Return the (x, y) coordinate for the center point of the cell that contains the specified text.  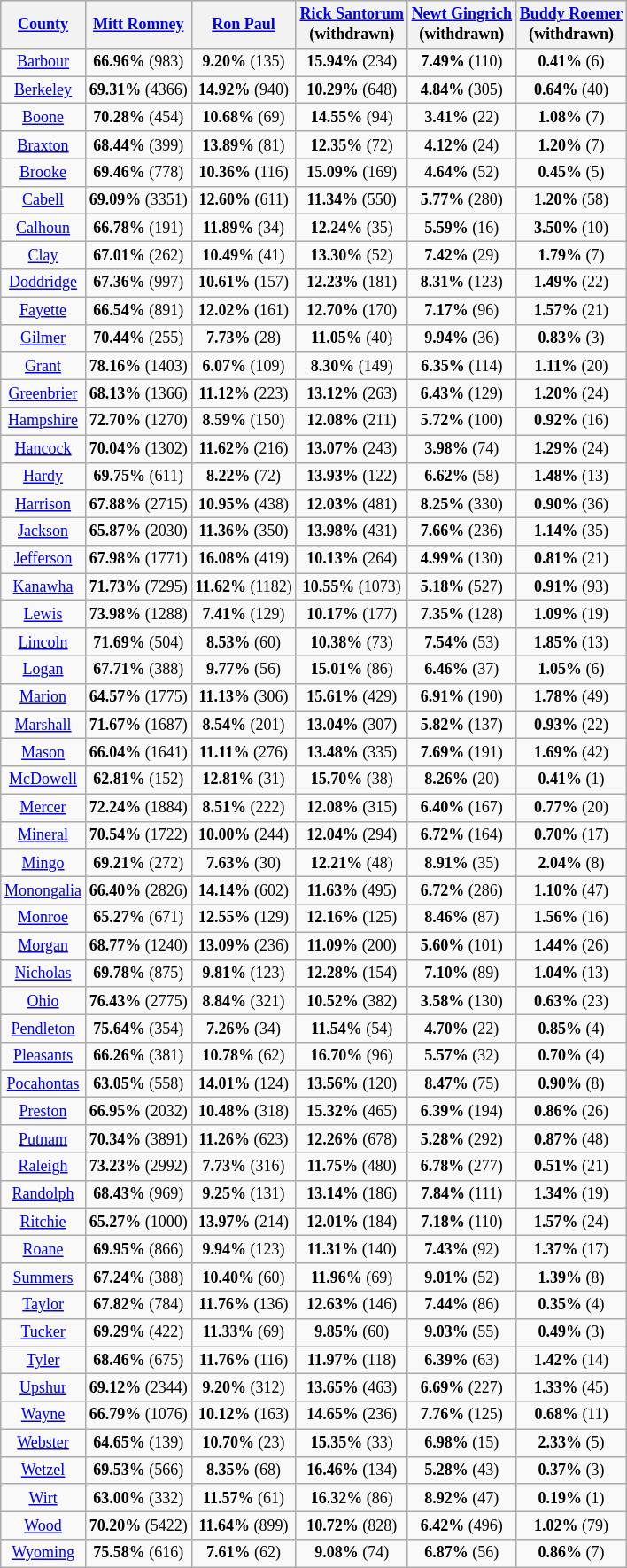
69.75% (611) (138, 477)
0.83% (3) (570, 338)
8.35% (68) (244, 1471)
12.81% (31) (244, 780)
0.68% (11) (570, 1416)
1.02% (79) (570, 1525)
69.31% (4366) (138, 90)
7.18% (110) (461, 1223)
Pleasants (43, 1056)
13.04% (307) (352, 725)
67.36% (997) (138, 283)
71.73% (7295) (138, 586)
11.63% (495) (352, 891)
7.26% (34) (244, 1028)
69.29% (422) (138, 1332)
7.43% (92) (461, 1249)
3.50% (10) (570, 227)
0.37% (3) (570, 1471)
15.01% (86) (352, 670)
Ritchie (43, 1223)
Wirt (43, 1497)
1.20% (24) (570, 393)
66.79% (1076) (138, 1416)
66.78% (191) (138, 227)
6.91% (190) (461, 696)
Pendleton (43, 1028)
6.39% (194) (461, 1111)
11.62% (1182) (244, 586)
10.48% (318) (244, 1111)
1.09% (19) (570, 615)
11.97% (118) (352, 1361)
68.77% (1240) (138, 946)
7.17% (96) (461, 310)
0.93% (22) (570, 725)
1.34% (19) (570, 1194)
Wetzel (43, 1471)
62.81% (152) (138, 780)
63.05% (558) (138, 1084)
68.44% (399) (138, 145)
11.89% (34) (244, 227)
1.04% (13) (570, 973)
0.49% (3) (570, 1332)
Cabell (43, 200)
Hampshire (43, 422)
15.70% (38) (352, 780)
11.09% (200) (352, 946)
Brooke (43, 172)
11.31% (140) (352, 1249)
16.70% (96) (352, 1056)
10.72% (828) (352, 1525)
0.86% (26) (570, 1111)
65.87% (2030) (138, 532)
71.67% (1687) (138, 725)
0.90% (8) (570, 1084)
67.71% (388) (138, 670)
3.41% (22) (461, 117)
11.57% (61) (244, 1497)
11.05% (40) (352, 338)
4.84% (305) (461, 90)
1.42% (14) (570, 1361)
67.24% (388) (138, 1277)
Webster (43, 1442)
8.30% (149) (352, 365)
6.72% (164) (461, 834)
11.12% (223) (244, 393)
73.23% (2992) (138, 1166)
5.72% (100) (461, 422)
15.35% (33) (352, 1442)
78.16% (1403) (138, 365)
13.48% (335) (352, 753)
1.20% (7) (570, 145)
66.95% (2032) (138, 1111)
9.03% (55) (461, 1332)
12.01% (184) (352, 1223)
3.58% (130) (461, 1001)
Wyoming (43, 1554)
5.59% (16) (461, 227)
10.95% (438) (244, 503)
Randolph (43, 1194)
11.34% (550) (352, 200)
4.12% (24) (461, 145)
1.37% (17) (570, 1249)
11.76% (136) (244, 1304)
0.70% (17) (570, 834)
13.09% (236) (244, 946)
Monroe (43, 918)
69.95% (866) (138, 1249)
15.94% (234) (352, 62)
9.08% (74) (352, 1554)
13.97% (214) (244, 1223)
13.93% (122) (352, 477)
1.79% (7) (570, 255)
Mason (43, 753)
6.46% (37) (461, 670)
16.46% (134) (352, 1471)
70.54% (1722) (138, 834)
Morgan (43, 946)
7.10% (89) (461, 973)
Marshall (43, 725)
3.98% (74) (461, 448)
8.25% (330) (461, 503)
16.08% (419) (244, 560)
12.26% (678) (352, 1139)
14.92% (940) (244, 90)
69.09% (3351) (138, 200)
Mercer (43, 808)
8.54% (201) (244, 725)
9.94% (123) (244, 1249)
0.87% (48) (570, 1139)
7.49% (110) (461, 62)
8.84% (321) (244, 1001)
66.26% (381) (138, 1056)
9.25% (131) (244, 1194)
10.36% (116) (244, 172)
5.77% (280) (461, 200)
66.96% (983) (138, 62)
Mineral (43, 834)
65.27% (1000) (138, 1223)
0.90% (36) (570, 503)
10.38% (73) (352, 641)
0.41% (1) (570, 780)
64.65% (139) (138, 1442)
Lincoln (43, 641)
6.72% (286) (461, 891)
75.64% (354) (138, 1028)
70.28% (454) (138, 117)
70.20% (5422) (138, 1525)
7.76% (125) (461, 1416)
Preston (43, 1111)
11.33% (69) (244, 1332)
7.63% (30) (244, 863)
Logan (43, 670)
12.16% (125) (352, 918)
11.13% (306) (244, 696)
McDowell (43, 780)
0.45% (5) (570, 172)
7.42% (29) (461, 255)
72.70% (1270) (138, 422)
11.36% (350) (244, 532)
70.04% (1302) (138, 448)
6.98% (15) (461, 1442)
2.04% (8) (570, 863)
County (43, 25)
11.76% (116) (244, 1361)
14.14% (602) (244, 891)
1.33% (45) (570, 1387)
10.68% (69) (244, 117)
0.91% (93) (570, 586)
14.55% (94) (352, 117)
0.86% (7) (570, 1554)
10.17% (177) (352, 615)
12.63% (146) (352, 1304)
69.78% (875) (138, 973)
6.07% (109) (244, 365)
15.61% (429) (352, 696)
1.05% (6) (570, 670)
Doddridge (43, 283)
0.63% (23) (570, 1001)
1.49% (22) (570, 283)
12.60% (611) (244, 200)
Clay (43, 255)
13.30% (52) (352, 255)
13.65% (463) (352, 1387)
Ohio (43, 1001)
0.77% (20) (570, 808)
10.40% (60) (244, 1277)
Raleigh (43, 1166)
Pocahontas (43, 1084)
8.92% (47) (461, 1497)
12.24% (35) (352, 227)
10.00% (244) (244, 834)
73.98% (1288) (138, 615)
67.82% (784) (138, 1304)
Barbour (43, 62)
6.87% (56) (461, 1554)
68.46% (675) (138, 1361)
5.57% (32) (461, 1056)
67.88% (2715) (138, 503)
1.20% (58) (570, 200)
5.60% (101) (461, 946)
7.54% (53) (461, 641)
Wood (43, 1525)
13.98% (431) (352, 532)
15.09% (169) (352, 172)
11.96% (69) (352, 1277)
1.29% (24) (570, 448)
Jefferson (43, 560)
5.82% (137) (461, 725)
2.33% (5) (570, 1442)
12.02% (161) (244, 310)
0.19% (1) (570, 1497)
66.04% (1641) (138, 753)
1.39% (8) (570, 1277)
11.64% (899) (244, 1525)
8.46% (87) (461, 918)
9.85% (60) (352, 1332)
10.70% (23) (244, 1442)
70.44% (255) (138, 338)
8.26% (20) (461, 780)
68.43% (969) (138, 1194)
69.46% (778) (138, 172)
1.85% (13) (570, 641)
Berkeley (43, 90)
67.01% (262) (138, 255)
14.65% (236) (352, 1416)
8.53% (60) (244, 641)
8.51% (222) (244, 808)
1.08% (7) (570, 117)
12.04% (294) (352, 834)
Taylor (43, 1304)
8.22% (72) (244, 477)
0.81% (21) (570, 560)
10.55% (1073) (352, 586)
1.78% (49) (570, 696)
Grant (43, 365)
0.51% (21) (570, 1166)
16.32% (86) (352, 1497)
12.28% (154) (352, 973)
5.18% (527) (461, 586)
66.40% (2826) (138, 891)
Newt Gingrich(withdrawn) (461, 25)
6.42% (496) (461, 1525)
12.08% (315) (352, 808)
13.14% (186) (352, 1194)
10.52% (382) (352, 1001)
4.99% (130) (461, 560)
10.49% (41) (244, 255)
8.59% (150) (244, 422)
7.44% (86) (461, 1304)
0.85% (4) (570, 1028)
5.28% (43) (461, 1471)
6.35% (114) (461, 365)
6.40% (167) (461, 808)
9.20% (135) (244, 62)
Braxton (43, 145)
7.66% (236) (461, 532)
Greenbrier (43, 393)
13.89% (81) (244, 145)
4.64% (52) (461, 172)
8.47% (75) (461, 1084)
65.27% (671) (138, 918)
7.69% (191) (461, 753)
Tucker (43, 1332)
11.26% (623) (244, 1139)
Ron Paul (244, 25)
76.43% (2775) (138, 1001)
6.69% (227) (461, 1387)
11.62% (216) (244, 448)
69.12% (2344) (138, 1387)
11.11% (276) (244, 753)
13.12% (263) (352, 393)
9.20% (312) (244, 1387)
Gilmer (43, 338)
Marion (43, 696)
9.77% (56) (244, 670)
75.58% (616) (138, 1554)
14.01% (124) (244, 1084)
7.73% (316) (244, 1166)
6.43% (129) (461, 393)
66.54% (891) (138, 310)
9.94% (36) (461, 338)
7.73% (28) (244, 338)
1.11% (20) (570, 365)
1.44% (26) (570, 946)
15.32% (465) (352, 1111)
1.14% (35) (570, 532)
Hancock (43, 448)
11.75% (480) (352, 1166)
Roane (43, 1249)
12.70% (170) (352, 310)
Nicholas (43, 973)
13.07% (243) (352, 448)
1.57% (21) (570, 310)
Lewis (43, 615)
0.64% (40) (570, 90)
10.29% (648) (352, 90)
8.91% (35) (461, 863)
9.81% (123) (244, 973)
63.00% (332) (138, 1497)
Buddy Roemer(withdrawn) (570, 25)
Fayette (43, 310)
Wayne (43, 1416)
9.01% (52) (461, 1277)
7.41% (129) (244, 615)
1.56% (16) (570, 918)
Mingo (43, 863)
12.23% (181) (352, 283)
Mitt Romney (138, 25)
12.21% (48) (352, 863)
72.24% (1884) (138, 808)
10.61% (157) (244, 283)
12.08% (211) (352, 422)
1.48% (13) (570, 477)
6.39% (63) (461, 1361)
0.41% (6) (570, 62)
12.03% (481) (352, 503)
1.57% (24) (570, 1223)
10.78% (62) (244, 1056)
69.21% (272) (138, 863)
7.35% (128) (461, 615)
10.13% (264) (352, 560)
12.35% (72) (352, 145)
8.31% (123) (461, 283)
Jackson (43, 532)
7.84% (111) (461, 1194)
Monongalia (43, 891)
Hardy (43, 477)
64.57% (1775) (138, 696)
4.70% (22) (461, 1028)
6.62% (58) (461, 477)
68.13% (1366) (138, 393)
67.98% (1771) (138, 560)
Tyler (43, 1361)
Calhoun (43, 227)
69.53% (566) (138, 1471)
0.35% (4) (570, 1304)
12.55% (129) (244, 918)
0.92% (16) (570, 422)
11.54% (54) (352, 1028)
0.70% (4) (570, 1056)
Rick Santorum(withdrawn) (352, 25)
70.34% (3891) (138, 1139)
5.28% (292) (461, 1139)
Harrison (43, 503)
1.69% (42) (570, 753)
Summers (43, 1277)
7.61% (62) (244, 1554)
13.56% (120) (352, 1084)
Boone (43, 117)
1.10% (47) (570, 891)
Putnam (43, 1139)
6.78% (277) (461, 1166)
71.69% (504) (138, 641)
10.12% (163) (244, 1416)
Kanawha (43, 586)
Upshur (43, 1387)
